Output the [X, Y] coordinate of the center of the cell containing the given text.  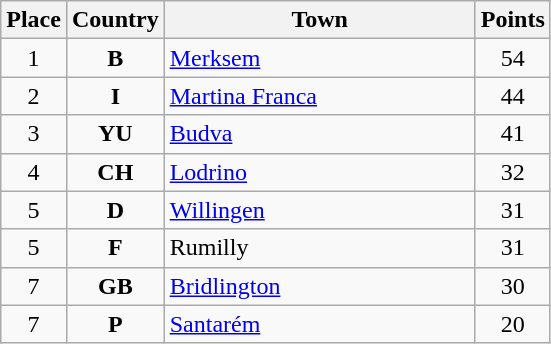
Martina Franca [320, 96]
GB [115, 286]
30 [512, 286]
32 [512, 172]
YU [115, 134]
41 [512, 134]
1 [34, 58]
Lodrino [320, 172]
Points [512, 20]
3 [34, 134]
D [115, 210]
Budva [320, 134]
Santarém [320, 324]
Place [34, 20]
20 [512, 324]
B [115, 58]
Town [320, 20]
54 [512, 58]
F [115, 248]
P [115, 324]
CH [115, 172]
4 [34, 172]
Merksem [320, 58]
2 [34, 96]
Rumilly [320, 248]
Willingen [320, 210]
Country [115, 20]
I [115, 96]
44 [512, 96]
Bridlington [320, 286]
